Scan for the cell matching the given text and deliver its [X, Y] coordinate at center. 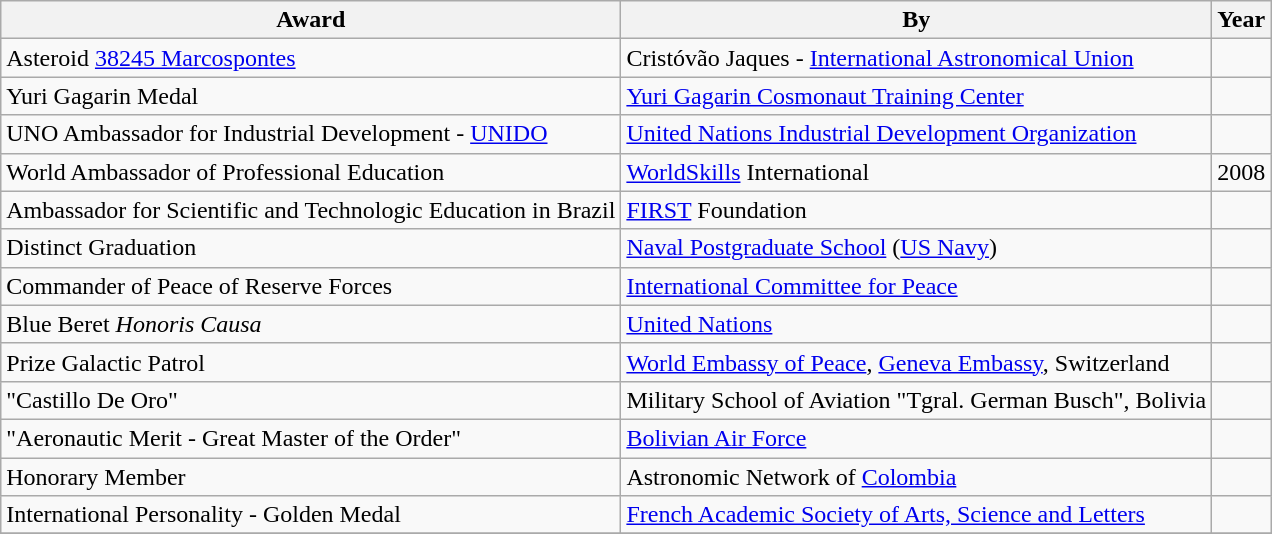
Bolivian Air Force [916, 438]
Naval Postgraduate School (US Navy) [916, 248]
International Committee for Peace [916, 286]
Yuri Gagarin Medal [311, 96]
"Aeronautic Merit - Great Master of the Order" [311, 438]
Commander of Peace of Reserve Forces [311, 286]
World Embassy of Peace, Geneva Embassy, Switzerland [916, 362]
FIRST Foundation [916, 210]
"Castillo De Oro" [311, 400]
Military School of Aviation "Tgral. German Busch", Bolivia [916, 400]
2008 [1242, 172]
Asteroid 38245 Marcospontes [311, 58]
WorldSkills International [916, 172]
Blue Beret Honoris Causa [311, 324]
Yuri Gagarin Cosmonaut Training Center [916, 96]
Astronomic Network of Colombia [916, 477]
By [916, 20]
Year [1242, 20]
UNO Ambassador for Industrial Development - UNIDO [311, 134]
International Personality - Golden Medal [311, 515]
World Ambassador of Professional Education [311, 172]
Ambassador for Scientific and Technologic Education in Brazil [311, 210]
Prize Galactic Patrol [311, 362]
United Nations Industrial Development Organization [916, 134]
Distinct Graduation [311, 248]
Cristóvão Jaques - International Astronomical Union [916, 58]
Award [311, 20]
Honorary Member [311, 477]
French Academic Society of Arts, Science and Letters [916, 515]
United Nations [916, 324]
